Detect which cell encompasses the target text, then output its [X, Y] center coordinate. 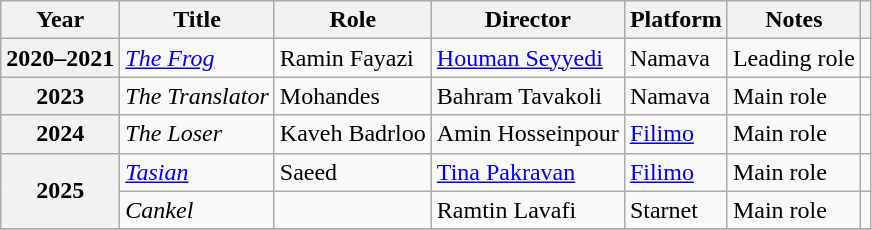
Houman Seyyedi [528, 58]
The Loser [197, 134]
Starnet [676, 210]
Notes [794, 20]
Mohandes [352, 96]
Amin Hosseinpour [528, 134]
The Frog [197, 58]
Saeed [352, 172]
Title [197, 20]
Role [352, 20]
Director [528, 20]
Leading role [794, 58]
Ramtin Lavafi [528, 210]
Platform [676, 20]
The Translator [197, 96]
Cankel [197, 210]
Ramin Fayazi [352, 58]
2025 [60, 191]
2023 [60, 96]
Bahram Tavakoli [528, 96]
Tasian [197, 172]
2024 [60, 134]
Kaveh Badrloo [352, 134]
Year [60, 20]
2020–2021 [60, 58]
Tina Pakravan [528, 172]
